Output the (X, Y) coordinate of the center of the cell containing the given text.  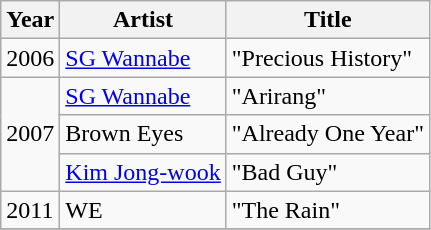
"Precious History" (328, 58)
2006 (30, 58)
2011 (30, 210)
Year (30, 20)
"Already One Year" (328, 134)
2007 (30, 134)
"The Rain" (328, 210)
Brown Eyes (143, 134)
Title (328, 20)
Artist (143, 20)
"Arirang" (328, 96)
Kim Jong-wook (143, 172)
"Bad Guy" (328, 172)
WE (143, 210)
